Provide the (x, y) coordinate of the cell's center where the given text is located.  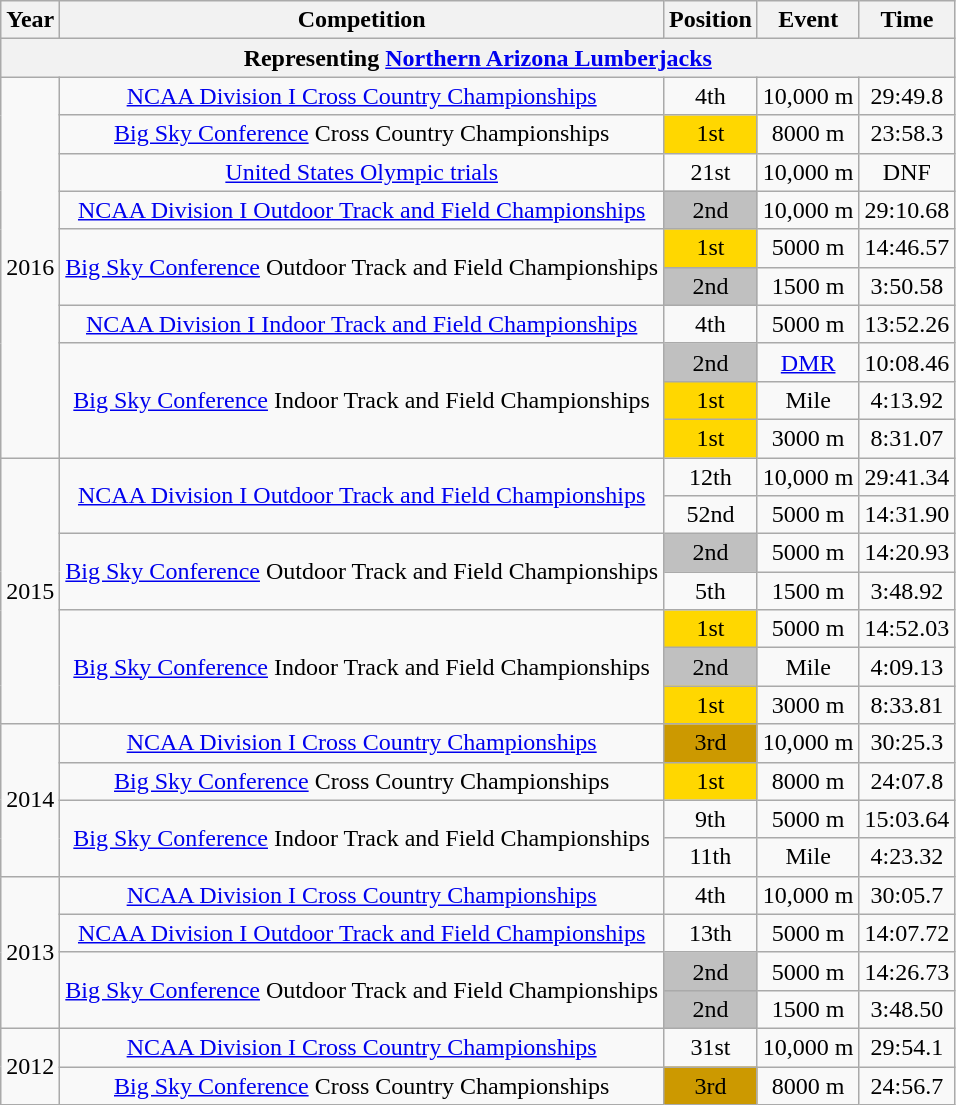
24:56.7 (907, 1085)
3:50.58 (907, 286)
Year (30, 20)
10:08.46 (907, 362)
3:48.92 (907, 591)
2016 (30, 268)
Time (907, 20)
2014 (30, 800)
30:25.3 (907, 743)
13th (711, 933)
4:09.13 (907, 667)
12th (711, 477)
23:58.3 (907, 134)
2012 (30, 1066)
29:41.34 (907, 477)
United States Olympic trials (362, 172)
Position (711, 20)
52nd (711, 515)
8:31.07 (907, 438)
Competition (362, 20)
15:03.64 (907, 819)
2015 (30, 591)
2013 (30, 952)
3:48.50 (907, 1009)
DNF (907, 172)
14:31.90 (907, 515)
14:26.73 (907, 971)
13:52.26 (907, 324)
29:10.68 (907, 210)
11th (711, 857)
21st (711, 172)
14:20.93 (907, 553)
24:07.8 (907, 781)
9th (711, 819)
8:33.81 (907, 705)
DMR (808, 362)
NCAA Division I Indoor Track and Field Championships (362, 324)
14:52.03 (907, 629)
14:46.57 (907, 248)
29:54.1 (907, 1047)
30:05.7 (907, 895)
29:49.8 (907, 96)
31st (711, 1047)
5th (711, 591)
4:23.32 (907, 857)
4:13.92 (907, 400)
Event (808, 20)
Representing Northern Arizona Lumberjacks (478, 58)
14:07.72 (907, 933)
